Pinpoint the cell where the given text exists, returning its (X, Y) midpoint coordinate. 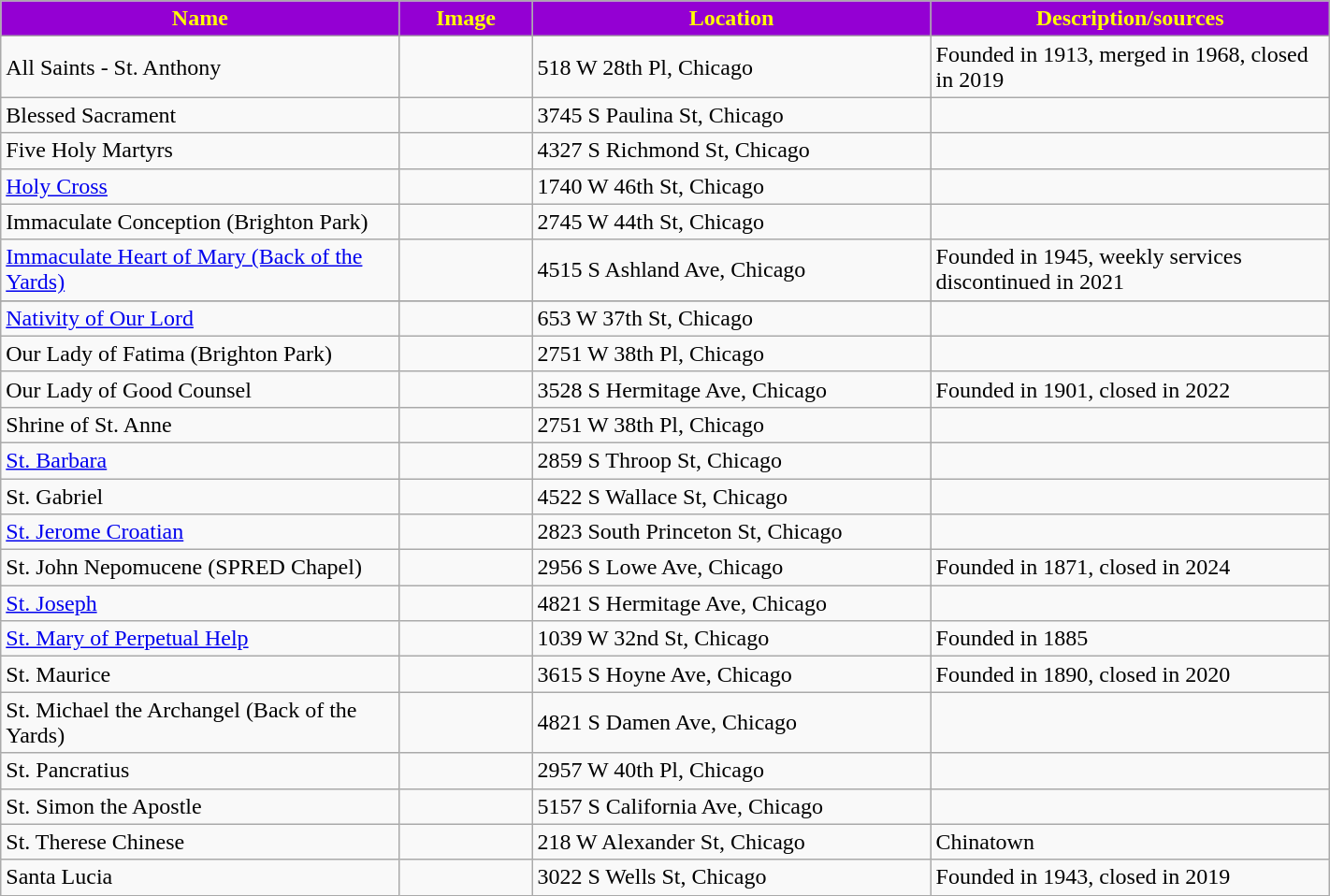
4515 S Ashland Ave, Chicago (731, 269)
3528 S Hermitage Ave, Chicago (731, 389)
Name (200, 19)
5157 S California Ave, Chicago (731, 806)
1039 W 32nd St, Chicago (731, 639)
Our Lady of Fatima (Brighton Park) (200, 354)
653 W 37th St, Chicago (731, 318)
2859 S Throop St, Chicago (731, 460)
St. Michael the Archangel (Back of the Yards) (200, 722)
218 W Alexander St, Chicago (731, 842)
Nativity of Our Lord (200, 318)
4821 S Damen Ave, Chicago (731, 722)
Founded in 1890, closed in 2020 (1130, 674)
4522 S Wallace St, Chicago (731, 497)
Founded in 1913, merged in 1968, closed in 2019 (1130, 67)
Shrine of St. Anne (200, 425)
St. Barbara (200, 460)
3022 S Wells St, Chicago (731, 877)
St. Simon the Apostle (200, 806)
Description/sources (1130, 19)
Chinatown (1130, 842)
St. Maurice (200, 674)
4327 S Richmond St, Chicago (731, 151)
518 W 28th Pl, Chicago (731, 67)
St. Joseph (200, 603)
St. Jerome Croatian (200, 532)
St. Therese Chinese (200, 842)
Five Holy Martyrs (200, 151)
4821 S Hermitage Ave, Chicago (731, 603)
Holy Cross (200, 186)
2957 W 40th Pl, Chicago (731, 771)
St. John Nepomucene (SPRED Chapel) (200, 568)
Founded in 1871, closed in 2024 (1130, 568)
All Saints - St. Anthony (200, 67)
St. Mary of Perpetual Help (200, 639)
Founded in 1885 (1130, 639)
2956 S Lowe Ave, Chicago (731, 568)
Blessed Sacrament (200, 115)
Founded in 1943, closed in 2019 (1130, 877)
2823 South Princeton St, Chicago (731, 532)
3745 S Paulina St, Chicago (731, 115)
Our Lady of Good Counsel (200, 389)
St. Gabriel (200, 497)
Location (731, 19)
Immaculate Heart of Mary (Back of the Yards) (200, 269)
Founded in 1945, weekly services discontinued in 2021 (1130, 269)
Image (466, 19)
Immaculate Conception (Brighton Park) (200, 222)
Santa Lucia (200, 877)
St. Pancratius (200, 771)
3615 S Hoyne Ave, Chicago (731, 674)
Founded in 1901, closed in 2022 (1130, 389)
2745 W 44th St, Chicago (731, 222)
1740 W 46th St, Chicago (731, 186)
